Identify which cell holds the provided text, then report its (x, y) central coordinate. 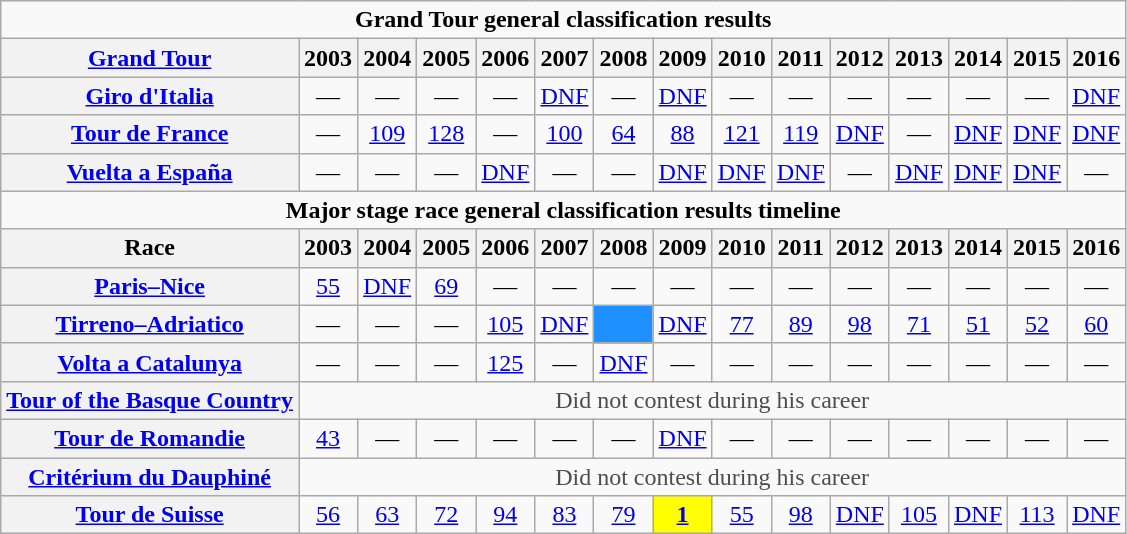
119 (800, 134)
88 (682, 134)
125 (506, 362)
83 (564, 515)
Race (150, 248)
121 (742, 134)
Volta a Catalunya (150, 362)
43 (328, 438)
Paris–Nice (150, 286)
Tirreno–Adriatico (150, 324)
64 (624, 134)
51 (978, 324)
Giro d'Italia (150, 96)
56 (328, 515)
69 (446, 286)
Tour de Suisse (150, 515)
Vuelta a España (150, 172)
Critérium du Dauphiné (150, 477)
Tour de Romandie (150, 438)
79 (624, 515)
Tour of the Basque Country (150, 400)
77 (742, 324)
Grand Tour (150, 58)
128 (446, 134)
109 (388, 134)
72 (446, 515)
63 (388, 515)
Tour de France (150, 134)
60 (1096, 324)
Major stage race general classification results timeline (564, 210)
113 (1038, 515)
52 (1038, 324)
94 (506, 515)
Grand Tour general classification results (564, 20)
1 (682, 515)
71 (918, 324)
100 (564, 134)
89 (800, 324)
